Search for the cell housing the specified text and yield its [x, y] center coordinate. 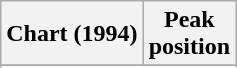
Chart (1994) [72, 34]
Peakposition [189, 34]
